Capture the cell that displays the provided text and extract its [X, Y] central coordinate. 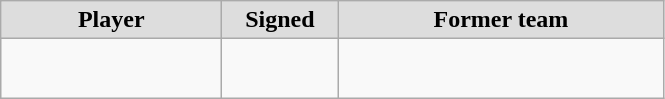
Signed [280, 20]
Player [112, 20]
Former team [501, 20]
